Scan for the cell matching the given text and deliver its (x, y) coordinate at center. 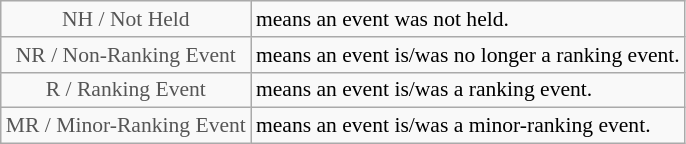
means an event is/was no longer a ranking event. (468, 55)
NH / Not Held (126, 19)
R / Ranking Event (126, 90)
means an event is/was a ranking event. (468, 90)
means an event is/was a minor-ranking event. (468, 126)
MR / Minor-Ranking Event (126, 126)
means an event was not held. (468, 19)
NR / Non-Ranking Event (126, 55)
